Provide the (x, y) coordinate of the cell's center where the given text is located.  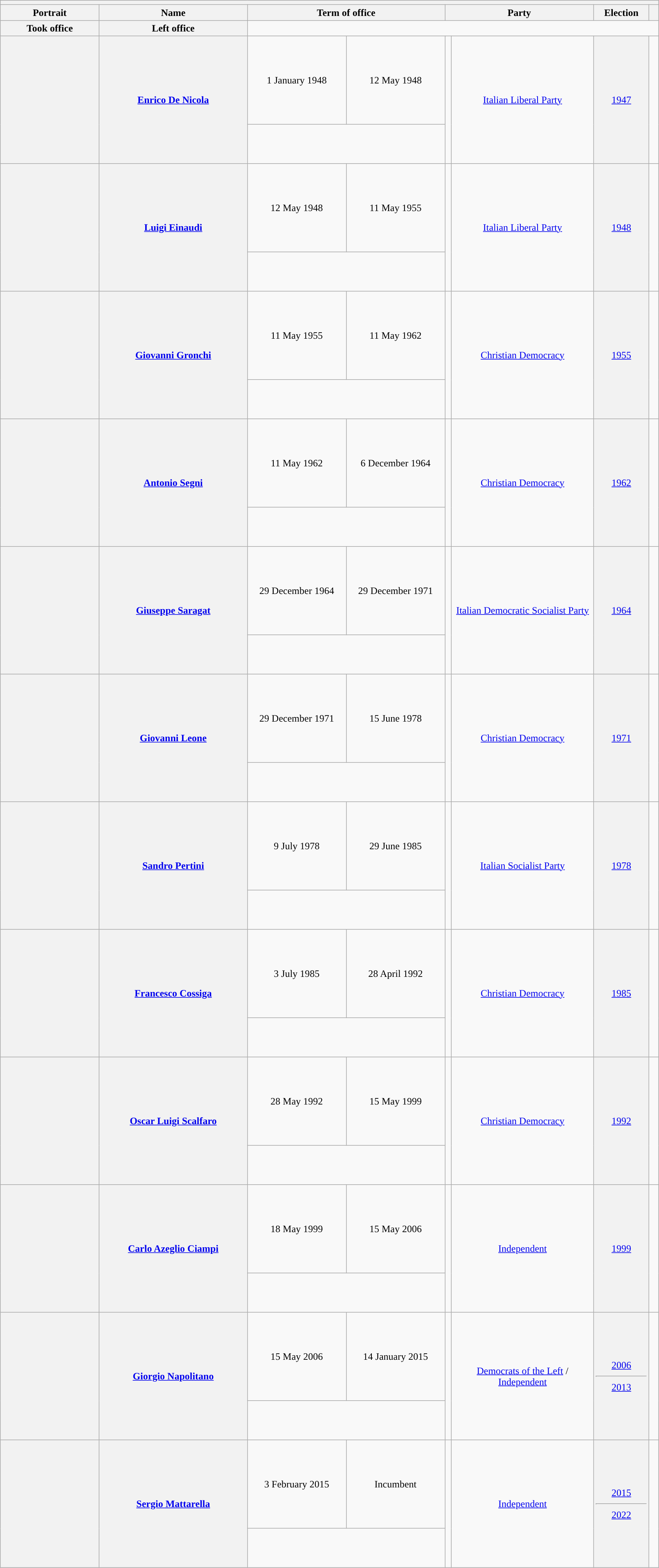
1964 (621, 610)
Portrait (50, 13)
1971 (621, 738)
Luigi Einaudi (173, 227)
28 April 1992 (396, 974)
Italian Socialist Party (523, 866)
Giovanni Leone (173, 738)
1992 (621, 1121)
1947 (621, 100)
29 June 1985 (396, 846)
1978 (621, 866)
Giovanni Gronchi (173, 355)
3 February 2015 (297, 1484)
Party (520, 13)
Francesco Cossiga (173, 993)
Took office (50, 28)
15 June 1978 (396, 718)
Enrico De Nicola (173, 100)
Carlo Azeglio Ciampi (173, 1249)
29 December 1964 (297, 591)
28 May 1992 (297, 1101)
Democrats of the Left /Independent (523, 1376)
Antonio Segni (173, 483)
1962 (621, 483)
1999 (621, 1249)
Left office (173, 28)
1985 (621, 993)
1948 (621, 227)
Term of office (346, 13)
1955 (621, 355)
2015 2022 (621, 1504)
18 May 1999 (297, 1229)
6 December 1964 (396, 463)
9 July 1978 (297, 846)
3 July 1985 (297, 974)
Election (621, 13)
Sandro Pertini (173, 866)
Incumbent (396, 1484)
Oscar Luigi Scalfaro (173, 1121)
1 January 1948 (297, 80)
2006 2013 (621, 1376)
Name (173, 13)
14 January 2015 (396, 1357)
15 May 1999 (396, 1101)
Sergio Mattarella (173, 1504)
Italian Democratic Socialist Party (523, 610)
Giuseppe Saragat (173, 610)
Giorgio Napolitano (173, 1376)
